From the cell containing the given text, extract its center point as [X, Y] coordinate. 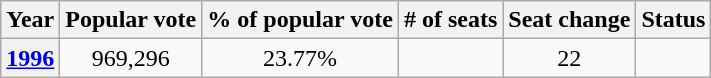
Popular vote [131, 20]
Seat change [570, 20]
Status [674, 20]
1996 [30, 58]
# of seats [450, 20]
% of popular vote [300, 20]
969,296 [131, 58]
23.77% [300, 58]
Year [30, 20]
22 [570, 58]
